Output the [X, Y] coordinate of the center of the cell containing the given text.  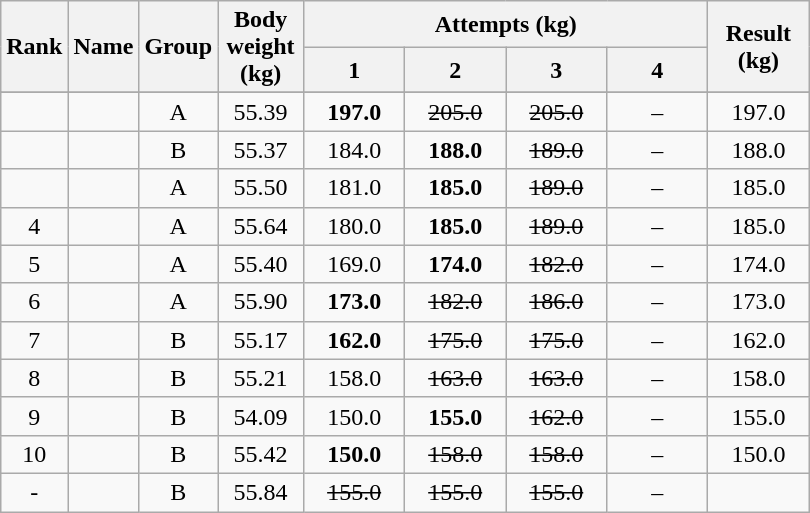
54.09 [261, 416]
3 [556, 70]
9 [34, 416]
5 [34, 264]
180.0 [354, 226]
55.17 [261, 340]
Result (kg) [758, 47]
Name [104, 47]
186.0 [556, 302]
55.21 [261, 378]
55.40 [261, 264]
55.84 [261, 492]
169.0 [354, 264]
Attempts (kg) [506, 24]
2 [456, 70]
55.90 [261, 302]
6 [34, 302]
Rank [34, 47]
- [34, 492]
Group [178, 47]
55.64 [261, 226]
7 [34, 340]
Body weight (kg) [261, 47]
181.0 [354, 188]
184.0 [354, 150]
55.42 [261, 454]
10 [34, 454]
55.50 [261, 188]
55.37 [261, 150]
8 [34, 378]
55.39 [261, 112]
1 [354, 70]
